Scan for the cell matching the given text and deliver its [x, y] coordinate at center. 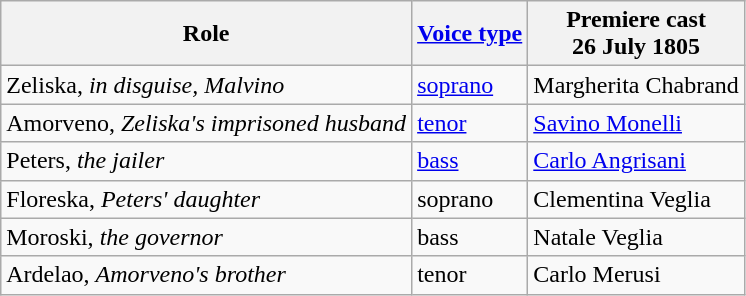
Margherita Chabrand [636, 85]
Voice type [470, 34]
Zeliska, in disguise, Malvino [206, 85]
Carlo Angrisani [636, 161]
Amorveno, Zeliska's imprisoned husband [206, 123]
Savino Monelli [636, 123]
Peters, the jailer [206, 161]
Floreska, Peters' daughter [206, 199]
Natale Veglia [636, 237]
Moroski, the governor [206, 237]
Ardelao, Amorveno's brother [206, 275]
Role [206, 34]
Clementina Veglia [636, 199]
Carlo Merusi [636, 275]
Premiere cast26 July 1805 [636, 34]
